Search for the cell housing the specified text and yield its (x, y) center coordinate. 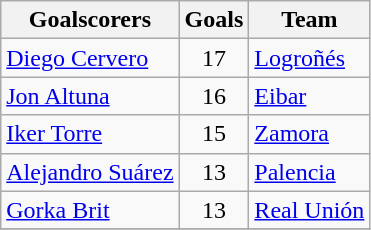
17 (214, 58)
Logroñés (310, 58)
Eibar (310, 96)
Zamora (310, 134)
Alejandro Suárez (90, 172)
Gorka Brit (90, 210)
16 (214, 96)
Goalscorers (90, 20)
Goals (214, 20)
Diego Cervero (90, 58)
Real Unión (310, 210)
Palencia (310, 172)
Iker Torre (90, 134)
Team (310, 20)
Jon Altuna (90, 96)
15 (214, 134)
